Pinpoint the cell where the given text exists, returning its (X, Y) midpoint coordinate. 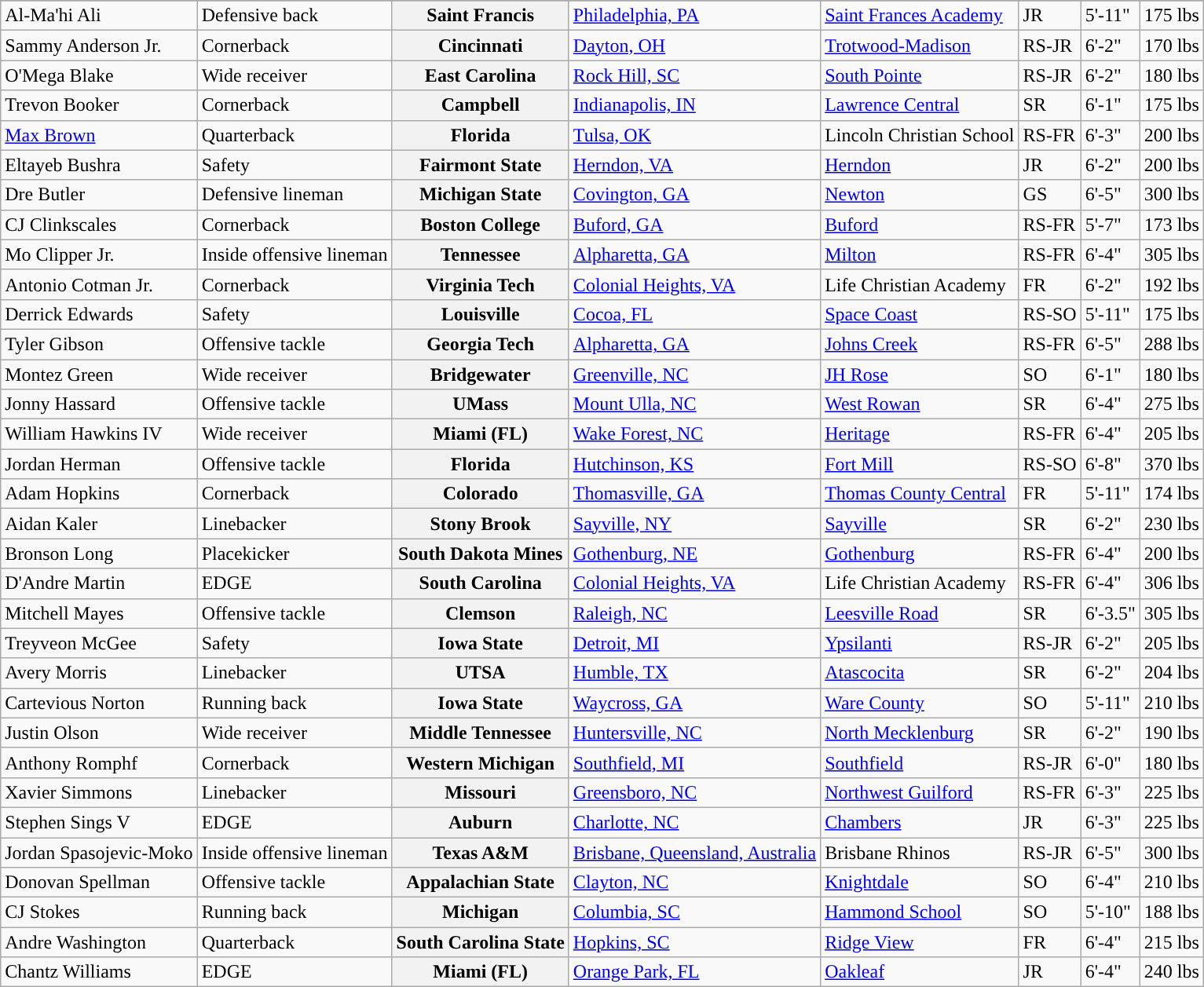
Clemson (481, 613)
Virginia Tech (481, 284)
Herndon (920, 165)
Clayton, NC (694, 883)
Greensboro, NC (694, 792)
GS (1049, 195)
Space Coast (920, 314)
Cincinnati (481, 46)
Philadelphia, PA (694, 16)
Knightdale (920, 883)
Columbia, SC (694, 912)
Huntersville, NC (694, 733)
UTSA (481, 673)
Boston College (481, 225)
Max Brown (99, 135)
Michigan (481, 912)
240 lbs (1172, 972)
Charlotte, NC (694, 822)
Buford, GA (694, 225)
Avery Morris (99, 673)
Middle Tennessee (481, 733)
East Carolina (481, 75)
Aidan Kaler (99, 524)
5'-7" (1111, 225)
288 lbs (1172, 344)
North Mecklenburg (920, 733)
Jonny Hassard (99, 404)
Oakleaf (920, 972)
Raleigh, NC (694, 613)
Milton (920, 254)
Andre Washington (99, 942)
190 lbs (1172, 733)
204 lbs (1172, 673)
Tennessee (481, 254)
William Hawkins IV (99, 434)
Indianapolis, IN (694, 105)
Hammond School (920, 912)
Orange Park, FL (694, 972)
Adam Hopkins (99, 494)
Fort Mill (920, 464)
Louisville (481, 314)
170 lbs (1172, 46)
Dre Butler (99, 195)
Xavier Simmons (99, 792)
Detroit, MI (694, 643)
Gothenburg, NE (694, 554)
Saint Francis (481, 16)
Defensive back (295, 16)
South Carolina (481, 583)
370 lbs (1172, 464)
Johns Creek (920, 344)
Buford (920, 225)
Newton (920, 195)
Fairmont State (481, 165)
Anthony Romphf (99, 762)
D'Andre Martin (99, 583)
5'-10" (1111, 912)
Chantz Williams (99, 972)
UMass (481, 404)
Thomasville, GA (694, 494)
Sammy Anderson Jr. (99, 46)
Trevon Booker (99, 105)
Western Michigan (481, 762)
Defensive lineman (295, 195)
Michigan State (481, 195)
Cartevious Norton (99, 703)
CJ Clinkscales (99, 225)
188 lbs (1172, 912)
Leesville Road (920, 613)
Mount Ulla, NC (694, 404)
Southfield (920, 762)
Thomas County Central (920, 494)
Jordan Spasojevic-Moko (99, 852)
Placekicker (295, 554)
Derrick Edwards (99, 314)
Dayton, OH (694, 46)
Rock Hill, SC (694, 75)
Stony Brook (481, 524)
Humble, TX (694, 673)
215 lbs (1172, 942)
6'-8" (1111, 464)
Donovan Spellman (99, 883)
Antonio Cotman Jr. (99, 284)
Bronson Long (99, 554)
192 lbs (1172, 284)
Wake Forest, NC (694, 434)
Greenville, NC (694, 375)
Atascocita (920, 673)
Texas A&M (481, 852)
Tulsa, OK (694, 135)
Brisbane, Queensland, Australia (694, 852)
Waycross, GA (694, 703)
Hopkins, SC (694, 942)
Colorado (481, 494)
JH Rose (920, 375)
Sayville (920, 524)
Treyveon McGee (99, 643)
Missouri (481, 792)
Eltayeb Bushra (99, 165)
Trotwood-Madison (920, 46)
Appalachian State (481, 883)
Mitchell Mayes (99, 613)
Ridge View (920, 942)
Sayville, NY (694, 524)
Saint Frances Academy (920, 16)
Stephen Sings V (99, 822)
6'-0" (1111, 762)
Herndon, VA (694, 165)
Montez Green (99, 375)
Ypsilanti (920, 643)
Bridgewater (481, 375)
Covington, GA (694, 195)
Auburn (481, 822)
Gothenburg (920, 554)
Mo Clipper Jr. (99, 254)
Brisbane Rhinos (920, 852)
South Dakota Mines (481, 554)
CJ Stokes (99, 912)
Southfield, MI (694, 762)
230 lbs (1172, 524)
O'Mega Blake (99, 75)
Lawrence Central (920, 105)
173 lbs (1172, 225)
Cocoa, FL (694, 314)
174 lbs (1172, 494)
Northwest Guilford (920, 792)
Campbell (481, 105)
Ware County (920, 703)
Lincoln Christian School (920, 135)
Hutchinson, KS (694, 464)
Al-Ma'hi Ali (99, 16)
Chambers (920, 822)
West Rowan (920, 404)
6'-3.5" (1111, 613)
South Carolina State (481, 942)
Jordan Herman (99, 464)
Justin Olson (99, 733)
South Pointe (920, 75)
Tyler Gibson (99, 344)
306 lbs (1172, 583)
Heritage (920, 434)
Georgia Tech (481, 344)
275 lbs (1172, 404)
